Identify which cell holds the provided text, then report its (X, Y) central coordinate. 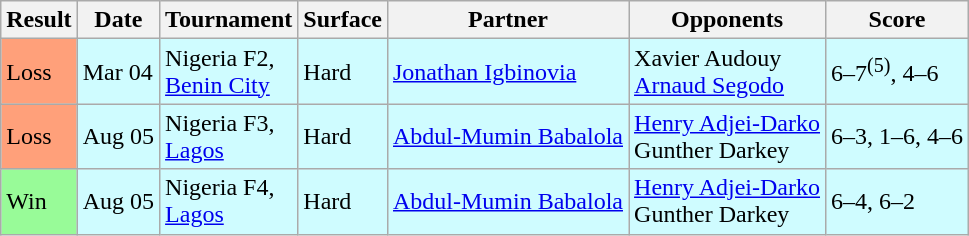
6–7(5), 4–6 (898, 72)
6–3, 1–6, 4–6 (898, 136)
Opponents (728, 20)
6–4, 6–2 (898, 202)
Surface (343, 20)
Score (898, 20)
Tournament (229, 20)
Win (39, 202)
Result (39, 20)
Xavier Audouy Arnaud Segodo (728, 72)
Nigeria F2,Benin City (229, 72)
Nigeria F4,Lagos (229, 202)
Partner (508, 20)
Mar 04 (118, 72)
Nigeria F3,Lagos (229, 136)
Jonathan Igbinovia (508, 72)
Date (118, 20)
